Return [x, y] of the center of cell containing provided text 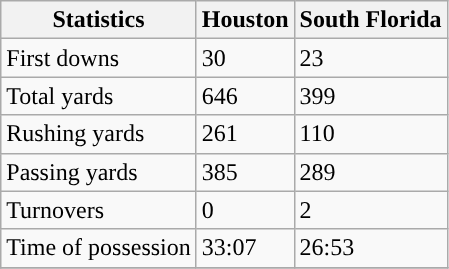
110 [370, 134]
Houston [245, 20]
Total yards [99, 96]
Rushing yards [99, 134]
289 [370, 172]
South Florida [370, 20]
399 [370, 96]
Statistics [99, 20]
Turnovers [99, 210]
261 [245, 134]
33:07 [245, 248]
385 [245, 172]
23 [370, 58]
646 [245, 96]
26:53 [370, 248]
First downs [99, 58]
0 [245, 210]
2 [370, 210]
Passing yards [99, 172]
30 [245, 58]
Time of possession [99, 248]
